For the text-containing cell, return its midpoint in (x, y) coordinate format. 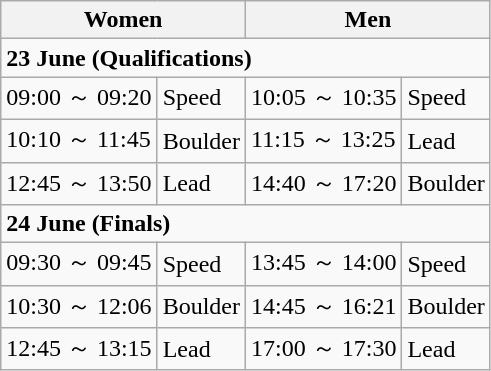
17:00 ～ 17:30 (324, 350)
09:00 ～ 09:20 (79, 98)
12:45 ～ 13:50 (79, 184)
12:45 ～ 13:15 (79, 350)
10:10 ～ 11:45 (79, 140)
10:05 ～ 10:35 (324, 98)
10:30 ～ 12:06 (79, 306)
Men (368, 20)
24 June (Finals) (246, 224)
14:40 ～ 17:20 (324, 184)
Women (124, 20)
23 June (Qualifications) (246, 58)
09:30 ～ 09:45 (79, 264)
11:15 ～ 13:25 (324, 140)
13:45 ～ 14:00 (324, 264)
14:45 ～ 16:21 (324, 306)
